Return the (X, Y) coordinate for the center point of the cell that contains the specified text.  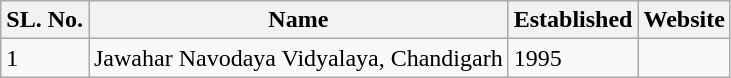
Name (298, 20)
1 (45, 58)
SL. No. (45, 20)
Website (684, 20)
Jawahar Navodaya Vidyalaya, Chandigarh (298, 58)
1995 (573, 58)
Established (573, 20)
